From the cell containing the given text, extract its center point as [x, y] coordinate. 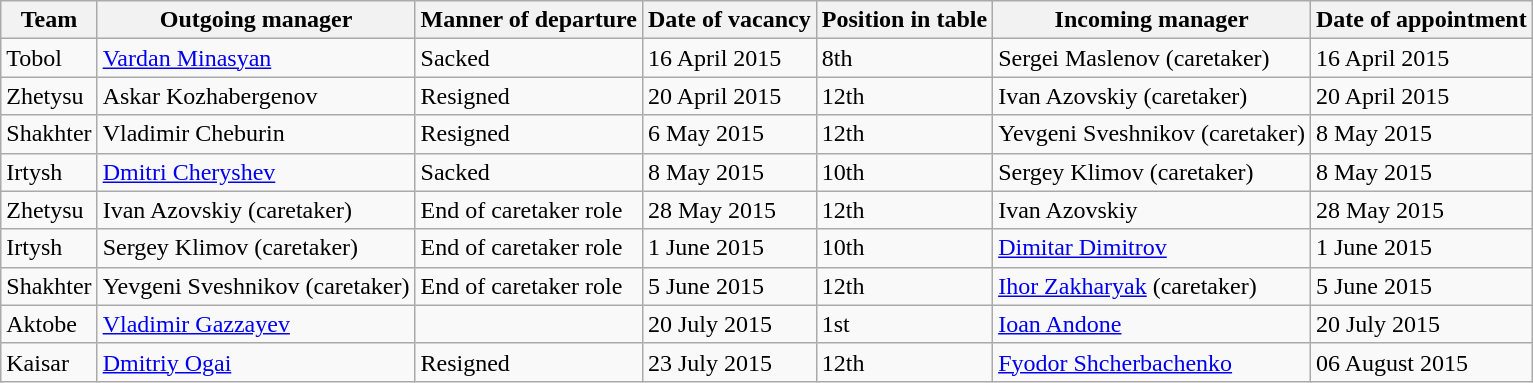
Incoming manager [1152, 20]
Ioan Andone [1152, 324]
Aktobe [49, 324]
Vladimir Gazzayev [256, 324]
Outgoing manager [256, 20]
1st [904, 324]
6 May 2015 [729, 134]
Ivan Azovskiy [1152, 210]
Tobol [49, 58]
23 July 2015 [729, 362]
8th [904, 58]
Team [49, 20]
Vladimir Cheburin [256, 134]
Dmitriy Ogai [256, 362]
Sergei Maslenov (caretaker) [1152, 58]
06 August 2015 [1421, 362]
Askar Kozhabergenov [256, 96]
Date of appointment [1421, 20]
Date of vacancy [729, 20]
Kaisar [49, 362]
Manner of departure [528, 20]
Ihor Zakharyak (caretaker) [1152, 286]
Dimitar Dimitrov [1152, 248]
Position in table [904, 20]
Vardan Minasyan [256, 58]
Fyodor Shcherbachenko [1152, 362]
Dmitri Cheryshev [256, 172]
